Return (x, y) of the center of cell containing provided text 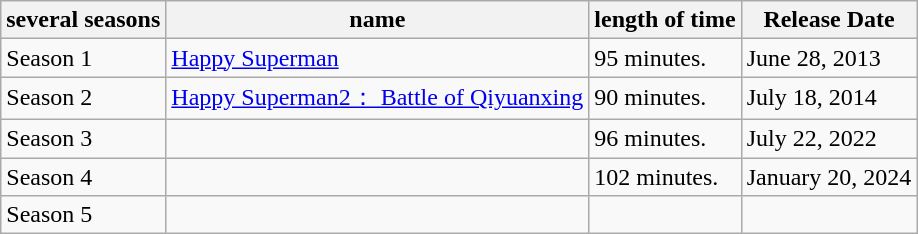
Season 4 (84, 177)
Release Date (829, 20)
Happy Superman (378, 58)
length of time (665, 20)
Happy Superman2： Battle of Qiyuanxing (378, 98)
Season 3 (84, 138)
January 20, 2024 (829, 177)
Season 2 (84, 98)
96 minutes. (665, 138)
name (378, 20)
several seasons (84, 20)
90 minutes. (665, 98)
July 22, 2022 (829, 138)
Season 1 (84, 58)
102 minutes. (665, 177)
95 minutes. (665, 58)
July 18, 2014 (829, 98)
Season 5 (84, 215)
June 28, 2013 (829, 58)
